Scan for the cell matching the given text and deliver its (x, y) coordinate at center. 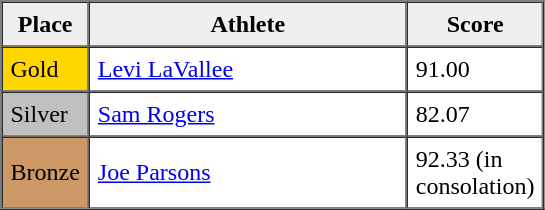
Score (476, 24)
92.33 (in consolation) (476, 172)
Silver (46, 114)
Place (46, 24)
Gold (46, 68)
Bronze (46, 172)
91.00 (476, 68)
82.07 (476, 114)
Levi LaVallee (248, 68)
Sam Rogers (248, 114)
Joe Parsons (248, 172)
Athlete (248, 24)
